Return [X, Y] of the center of cell containing provided text 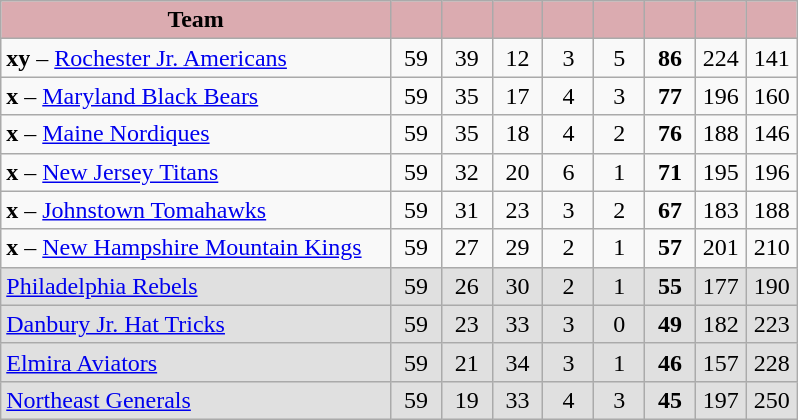
20 [518, 172]
195 [720, 172]
xy – Rochester Jr. Americans [196, 58]
223 [772, 324]
250 [772, 400]
49 [670, 324]
183 [720, 210]
Danbury Jr. Hat Tricks [196, 324]
57 [670, 248]
x – New Jersey Titans [196, 172]
x – Maine Nordiques [196, 134]
45 [670, 400]
30 [518, 286]
21 [466, 362]
210 [772, 248]
160 [772, 96]
Philadelphia Rebels [196, 286]
182 [720, 324]
31 [466, 210]
12 [518, 58]
55 [670, 286]
76 [670, 134]
Northeast Generals [196, 400]
34 [518, 362]
77 [670, 96]
141 [772, 58]
18 [518, 134]
71 [670, 172]
19 [466, 400]
39 [466, 58]
228 [772, 362]
0 [620, 324]
29 [518, 248]
17 [518, 96]
201 [720, 248]
x – Johnstown Tomahawks [196, 210]
157 [720, 362]
5 [620, 58]
Elmira Aviators [196, 362]
224 [720, 58]
6 [568, 172]
x – New Hampshire Mountain Kings [196, 248]
86 [670, 58]
x – Maryland Black Bears [196, 96]
32 [466, 172]
177 [720, 286]
146 [772, 134]
67 [670, 210]
46 [670, 362]
190 [772, 286]
Team [196, 20]
27 [466, 248]
26 [466, 286]
197 [720, 400]
